Provide the (x, y) coordinate of the cell's center where the given text is located.  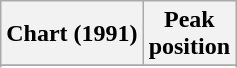
Chart (1991) (72, 34)
Peakposition (189, 34)
